Extract the (X, Y) coordinate from the center of the cell holding the provided text.  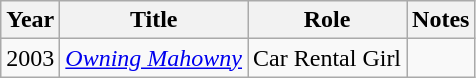
Role (328, 20)
Year (30, 20)
Notes (441, 20)
Title (154, 20)
Owning Mahowny (154, 58)
2003 (30, 58)
Car Rental Girl (328, 58)
